Extract the (X, Y) coordinate from the center of the cell holding the provided text.  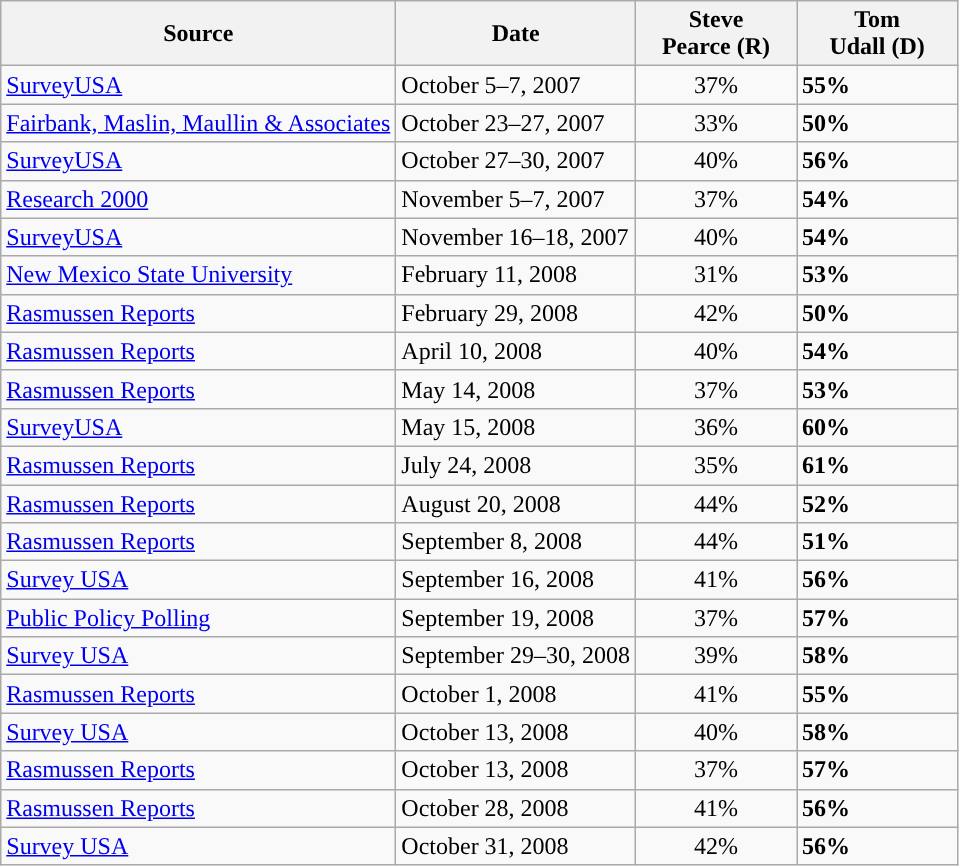
Fairbank, Maslin, Maullin & Associates (198, 123)
July 24, 2008 (516, 465)
61% (878, 465)
September 8, 2008 (516, 542)
StevePearce (R) (716, 34)
September 16, 2008 (516, 580)
November 5–7, 2007 (516, 199)
October 1, 2008 (516, 694)
September 19, 2008 (516, 618)
52% (878, 503)
36% (716, 427)
October 5–7, 2007 (516, 85)
33% (716, 123)
August 20, 2008 (516, 503)
Date (516, 34)
Research 2000 (198, 199)
November 16–18, 2007 (516, 237)
October 28, 2008 (516, 808)
October 23–27, 2007 (516, 123)
October 27–30, 2007 (516, 161)
February 29, 2008 (516, 313)
35% (716, 465)
39% (716, 656)
May 15, 2008 (516, 427)
September 29–30, 2008 (516, 656)
51% (878, 542)
Public Policy Polling (198, 618)
April 10, 2008 (516, 351)
February 11, 2008 (516, 275)
New Mexico State University (198, 275)
60% (878, 427)
October 31, 2008 (516, 846)
31% (716, 275)
TomUdall (D) (878, 34)
Source (198, 34)
May 14, 2008 (516, 389)
